Pinpoint the cell where the given text exists, returning its (X, Y) midpoint coordinate. 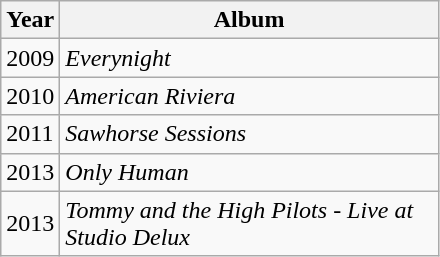
2010 (30, 96)
2011 (30, 134)
Album (250, 20)
Sawhorse Sessions (250, 134)
American Riviera (250, 96)
Tommy and the High Pilots - Live at Studio Delux (250, 224)
Only Human (250, 172)
Everynight (250, 58)
2009 (30, 58)
Year (30, 20)
